Return the (X, Y) coordinate for the center point of the cell that contains the specified text.  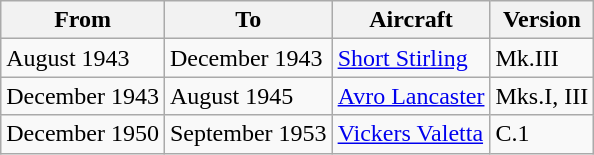
August 1945 (248, 96)
Aircraft (411, 20)
Version (542, 20)
August 1943 (83, 58)
Short Stirling (411, 58)
Vickers Valetta (411, 134)
September 1953 (248, 134)
December 1950 (83, 134)
From (83, 20)
Mk.III (542, 58)
C.1 (542, 134)
To (248, 20)
Avro Lancaster (411, 96)
Mks.I, III (542, 96)
